Return the (X, Y) coordinate for the center point of the cell that contains the specified text.  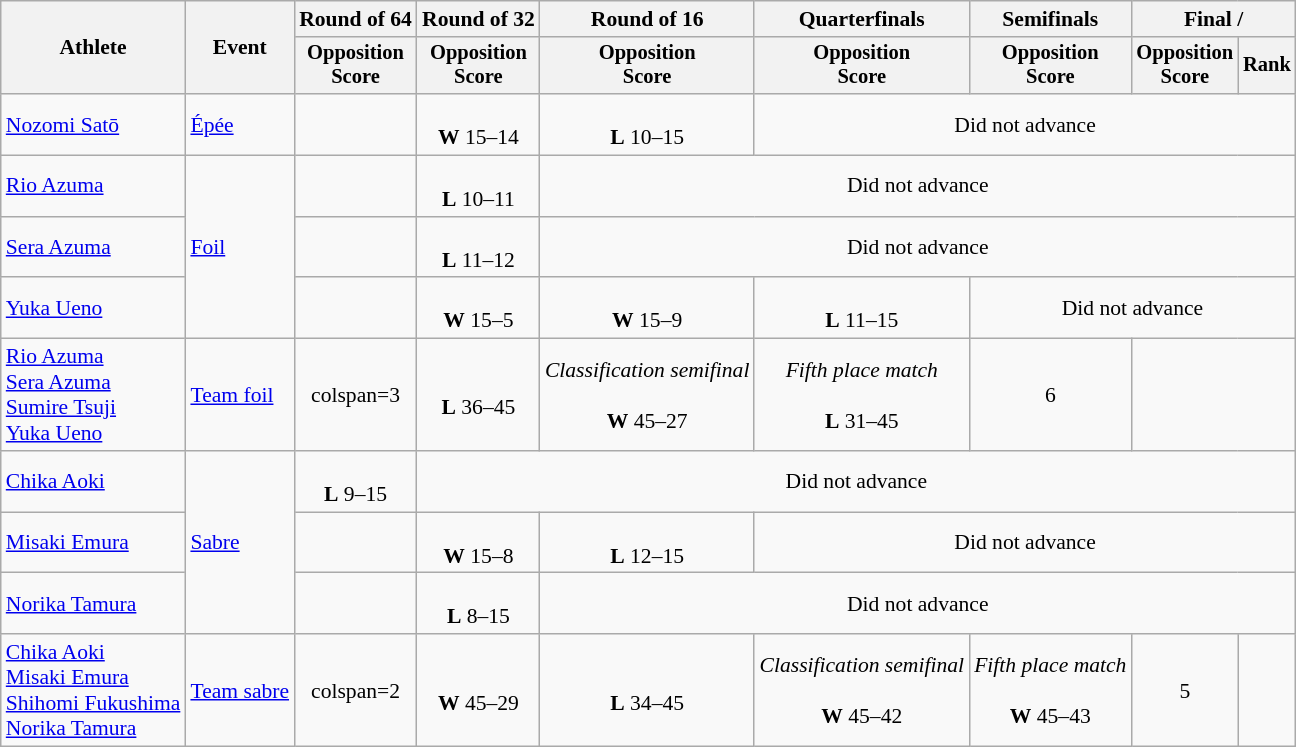
Team sabre (240, 690)
Event (240, 48)
Rank (1267, 66)
Rio Azuma (94, 186)
W 15–5 (478, 308)
5 (1184, 690)
Round of 16 (648, 19)
Chika AokiMisaki EmuraShihomi FukushimaNorika Tamura (94, 690)
L 11–15 (862, 308)
Semifinals (1050, 19)
W 15–9 (648, 308)
Foil (240, 248)
Fifth place matchW 45–43 (1050, 690)
L 9–15 (356, 482)
Norika Tamura (94, 604)
L 34–45 (648, 690)
Misaki Emura (94, 542)
Athlete (94, 48)
W 45–29 (478, 690)
W 15–14 (478, 124)
Team foil (240, 395)
Yuka Ueno (94, 308)
Fifth place matchL 31–45 (862, 395)
L 10–11 (478, 186)
Round of 32 (478, 19)
Classification semifinalW 45–42 (862, 690)
colspan=3 (356, 395)
colspan=2 (356, 690)
Final / (1213, 19)
Rio AzumaSera AzumaSumire TsujiYuka Ueno (94, 395)
Sabre (240, 542)
L 36–45 (478, 395)
Nozomi Satō (94, 124)
Sera Azuma (94, 248)
L 8–15 (478, 604)
6 (1050, 395)
W 15–8 (478, 542)
Chika Aoki (94, 482)
L 11–12 (478, 248)
L 12–15 (648, 542)
Quarterfinals (862, 19)
L 10–15 (648, 124)
Round of 64 (356, 19)
Classification semifinalW 45–27 (648, 395)
Épée (240, 124)
